Determine the (x, y) coordinate at the center of the cell enclosing the given text.  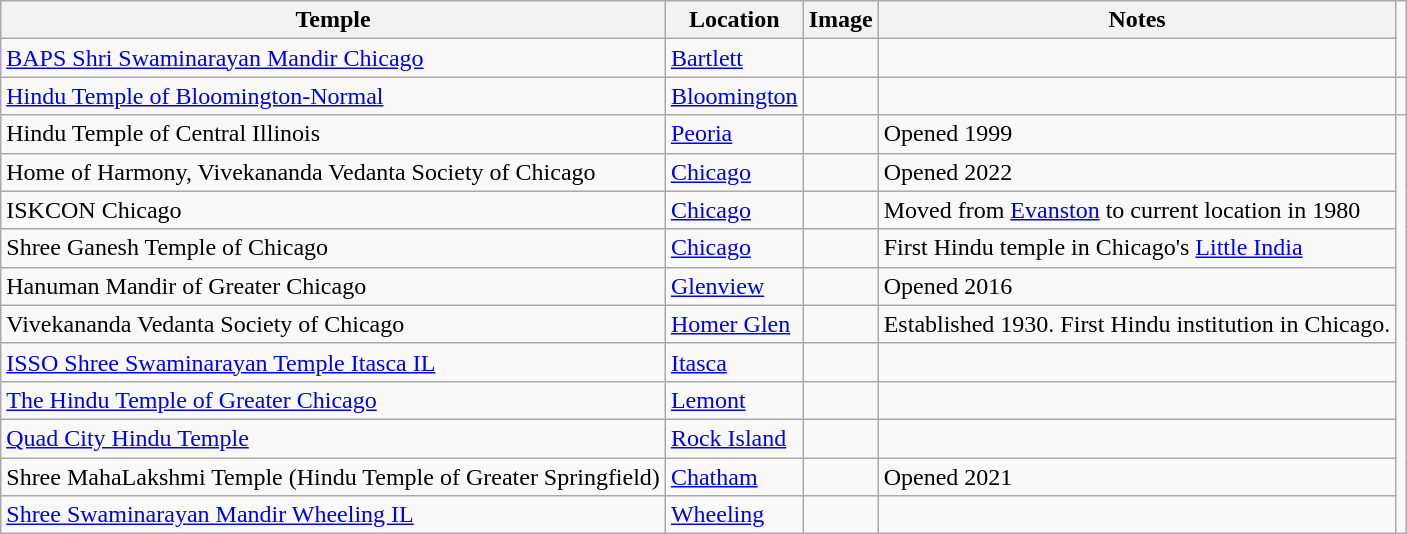
Wheeling (734, 515)
ISKCON Chicago (334, 210)
Lemont (734, 400)
Location (734, 20)
Shree Ganesh Temple of Chicago (334, 248)
Opened 2022 (1137, 172)
Moved from Evanston to current location in 1980 (1137, 210)
ISSO Shree Swaminarayan Temple Itasca IL (334, 362)
Hanuman Mandir of Greater Chicago (334, 286)
First Hindu temple in Chicago's Little India (1137, 248)
Opened 1999 (1137, 134)
BAPS Shri Swaminarayan Mandir Chicago (334, 58)
Homer Glen (734, 324)
Itasca (734, 362)
Hindu Temple of Bloomington-Normal (334, 96)
Opened 2016 (1137, 286)
Hindu Temple of Central Illinois (334, 134)
Quad City Hindu Temple (334, 438)
Bloomington (734, 96)
Opened 2021 (1137, 477)
Home of Harmony, Vivekananda Vedanta Society of Chicago (334, 172)
Bartlett (734, 58)
Notes (1137, 20)
Shree Swaminarayan Mandir Wheeling IL (334, 515)
Vivekananda Vedanta Society of Chicago (334, 324)
Chatham (734, 477)
Shree MahaLakshmi Temple (Hindu Temple of Greater Springfield) (334, 477)
Rock Island (734, 438)
Glenview (734, 286)
Established 1930. First Hindu institution in Chicago. (1137, 324)
The Hindu Temple of Greater Chicago (334, 400)
Image (840, 20)
Temple (334, 20)
Peoria (734, 134)
